Pinpoint the cell where the given text exists, returning its [X, Y] midpoint coordinate. 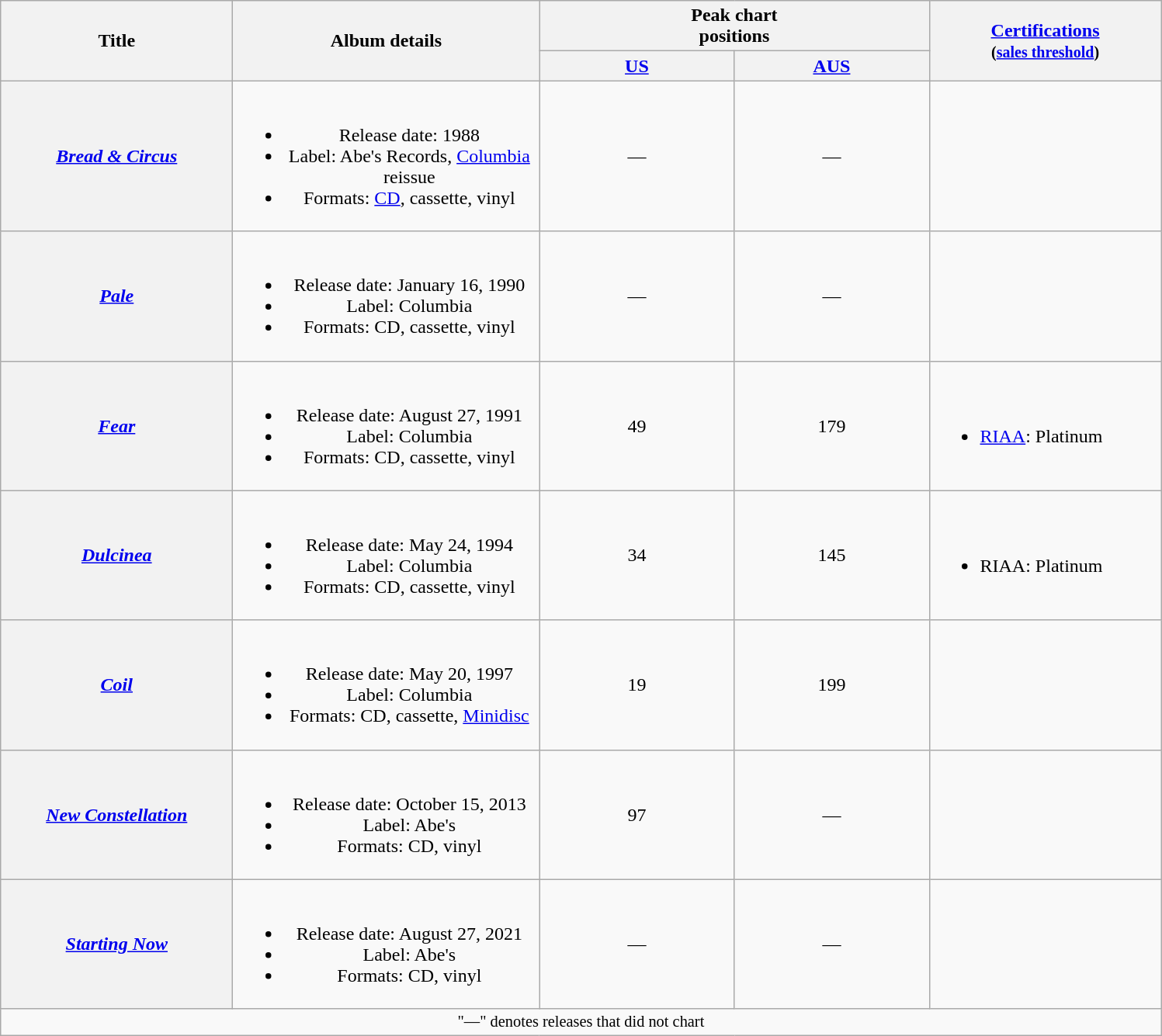
Pale [116, 296]
New Constellation [116, 815]
Starting Now [116, 944]
"—" denotes releases that did not chart [581, 1022]
34 [636, 556]
Release date: January 16, 1990Label: ColumbiaFormats: CD, cassette, vinyl [387, 296]
Dulcinea [116, 556]
49 [636, 425]
Fear [116, 425]
19 [636, 684]
Title [116, 40]
Bread & Circus [116, 156]
97 [636, 815]
Album details [387, 40]
Release date: October 15, 2013Label: Abe'sFormats: CD, vinyl [387, 815]
Release date: August 27, 1991Label: ColumbiaFormats: CD, cassette, vinyl [387, 425]
179 [832, 425]
Release date: May 20, 1997Label: ColumbiaFormats: CD, cassette, Minidisc [387, 684]
Peak chartpositions [734, 26]
Release date: 1988Label: Abe's Records, Columbia reissueFormats: CD, cassette, vinyl [387, 156]
Certifications(sales threshold) [1045, 40]
Release date: August 27, 2021Label: Abe'sFormats: CD, vinyl [387, 944]
Release date: May 24, 1994Label: ColumbiaFormats: CD, cassette, vinyl [387, 556]
AUS [832, 66]
199 [832, 684]
145 [832, 556]
Coil [116, 684]
US [636, 66]
